Detect which cell encompasses the target text, then output its (X, Y) center coordinate. 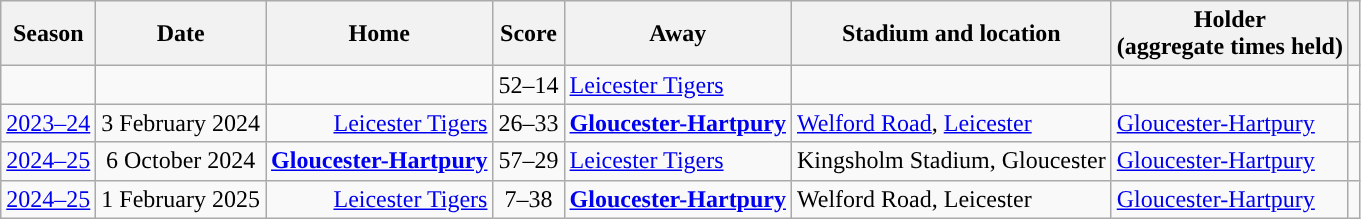
Kingsholm Stadium, Gloucester (952, 161)
6 October 2024 (181, 161)
3 February 2024 (181, 123)
7–38 (528, 199)
26–33 (528, 123)
Holder(aggregate times held) (1230, 34)
57–29 (528, 161)
Season (48, 34)
Date (181, 34)
Stadium and location (952, 34)
Away (678, 34)
1 February 2025 (181, 199)
Home (380, 34)
52–14 (528, 85)
Score (528, 34)
2023–24 (48, 123)
